Capture the cell that displays the provided text and extract its (X, Y) central coordinate. 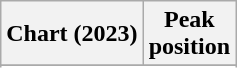
Chart (2023) (72, 34)
Peakposition (189, 34)
